Locate the cell with the specified text and output its (x, y) center coordinate. 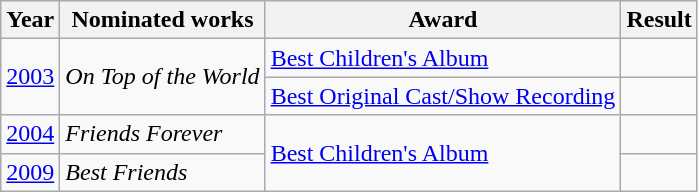
Friends Forever (162, 134)
2003 (30, 77)
Best Friends (162, 172)
Nominated works (162, 20)
Year (30, 20)
Award (443, 20)
Result (659, 20)
On Top of the World (162, 77)
2009 (30, 172)
Best Original Cast/Show Recording (443, 96)
2004 (30, 134)
